From the cell containing the given text, extract its center point as [X, Y] coordinate. 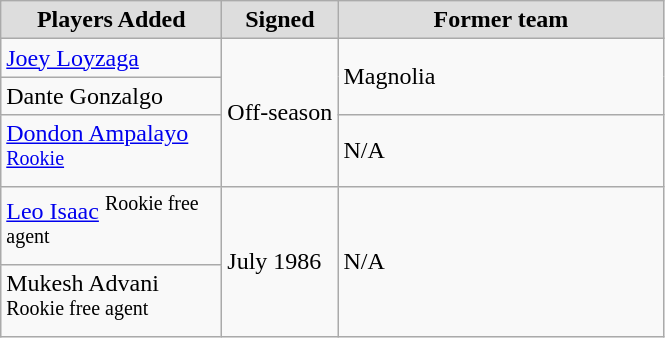
Former team [501, 20]
Leo Isaac Rookie free agent [112, 225]
Mukesh Advani Rookie free agent [112, 301]
July 1986 [280, 261]
Dondon Ampalayo Rookie [112, 151]
Players Added [112, 20]
Magnolia [501, 77]
Dante Gonzalgo [112, 96]
Signed [280, 20]
Off-season [280, 113]
Joey Loyzaga [112, 58]
